Locate the cell with the specified text and output its (X, Y) center coordinate. 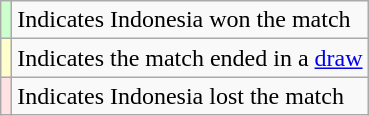
Indicates the match ended in a draw (190, 58)
Indicates Indonesia lost the match (190, 96)
Indicates Indonesia won the match (190, 20)
